Detect which cell encompasses the target text, then output its (X, Y) center coordinate. 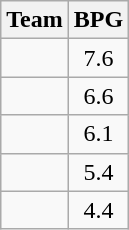
6.1 (98, 134)
5.4 (98, 172)
7.6 (98, 58)
4.4 (98, 210)
BPG (98, 20)
Team (35, 20)
6.6 (98, 96)
